Scan for the cell matching the given text and deliver its [x, y] coordinate at center. 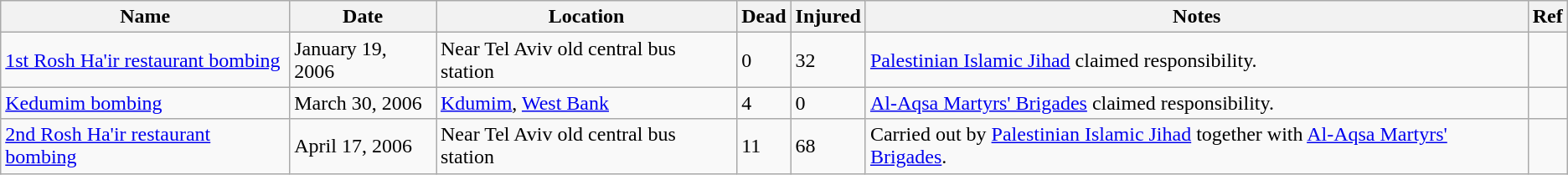
32 [828, 60]
March 30, 2006 [364, 103]
Location [586, 17]
11 [764, 146]
Carried out by Palestinian Islamic Jihad together with Al-Aqsa Martyrs' Brigades. [1196, 146]
Kedumim bombing [146, 103]
Injured [828, 17]
Name [146, 17]
2nd Rosh Ha'ir restaurant bombing [146, 146]
68 [828, 146]
April 17, 2006 [364, 146]
Palestinian Islamic Jihad claimed responsibility. [1196, 60]
Notes [1196, 17]
Dead [764, 17]
January 19, 2006 [364, 60]
Al-Aqsa Martyrs' Brigades claimed responsibility. [1196, 103]
Date [364, 17]
4 [764, 103]
Kdumim, West Bank [586, 103]
1st Rosh Ha'ir restaurant bombing [146, 60]
Ref [1548, 17]
